Extract the [X, Y] coordinate from the center of the cell holding the provided text.  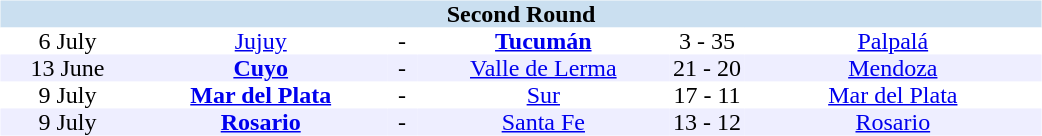
6 July [67, 42]
13 June [67, 68]
Valle de Lerma [544, 68]
Jujuy [260, 42]
Tucumán [544, 42]
Mendoza [892, 68]
17 - 11 [707, 96]
Santa Fe [544, 122]
Palpalá [892, 42]
13 - 12 [707, 122]
3 - 35 [707, 42]
Sur [544, 96]
Second Round [520, 14]
Cuyo [260, 68]
21 - 20 [707, 68]
